Extract the [X, Y] coordinate from the center of the cell holding the provided text.  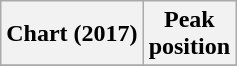
Chart (2017) [72, 34]
Peakposition [189, 34]
